Detect which cell encompasses the target text, then output its (x, y) center coordinate. 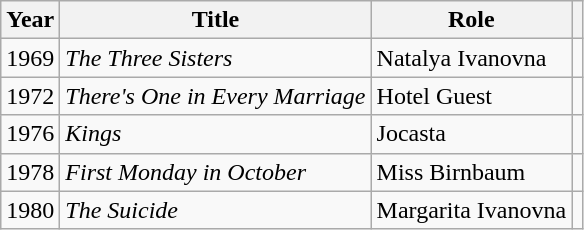
The Suicide (216, 210)
Jocasta (472, 134)
Title (216, 20)
Natalya Ivanovna (472, 58)
1976 (30, 134)
Margarita Ivanovna (472, 210)
There's One in Every Marriage (216, 96)
Miss Birnbaum (472, 172)
First Monday in October (216, 172)
The Three Sisters (216, 58)
Hotel Guest (472, 96)
Kings (216, 134)
Role (472, 20)
1972 (30, 96)
1978 (30, 172)
1980 (30, 210)
Year (30, 20)
1969 (30, 58)
